Capture the cell that displays the provided text and extract its [x, y] central coordinate. 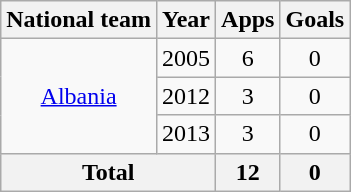
2012 [186, 96]
Albania [79, 96]
Year [186, 20]
Total [108, 172]
2005 [186, 58]
Goals [315, 20]
National team [79, 20]
6 [248, 58]
Apps [248, 20]
2013 [186, 134]
12 [248, 172]
